Scan for the cell matching the given text and deliver its [x, y] coordinate at center. 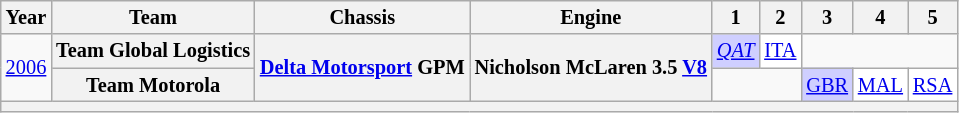
Team Global Logistics [153, 51]
GBR [827, 85]
RSA [932, 85]
2 [780, 17]
Chassis [362, 17]
Delta Motorsport GPM [362, 68]
MAL [880, 85]
2006 [26, 68]
1 [736, 17]
Nicholson McLaren 3.5 V8 [591, 68]
Engine [591, 17]
ITA [780, 51]
Year [26, 17]
3 [827, 17]
5 [932, 17]
Team Motorola [153, 85]
QAT [736, 51]
Team [153, 17]
4 [880, 17]
